Output the (X, Y) coordinate of the center of the cell containing the given text.  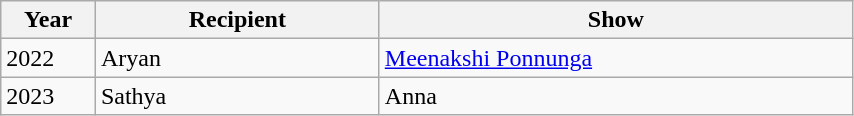
Recipient (237, 20)
Anna (616, 96)
Show (616, 20)
Aryan (237, 58)
2023 (48, 96)
Meenakshi Ponnunga (616, 58)
Sathya (237, 96)
2022 (48, 58)
Year (48, 20)
